Return the [x, y] coordinate for the center point of the cell that contains the specified text.  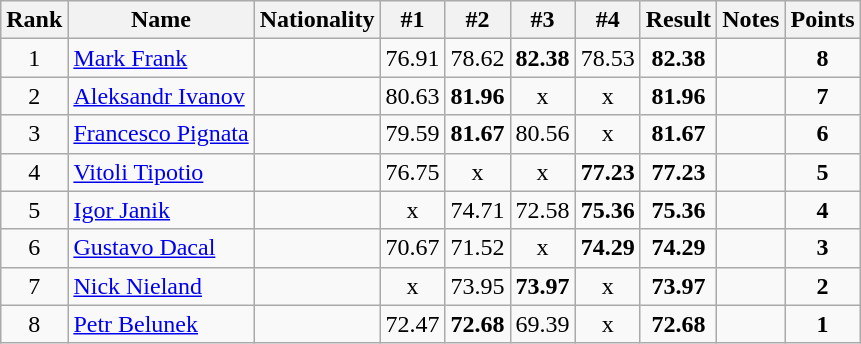
79.59 [412, 134]
80.56 [542, 134]
78.62 [478, 58]
76.91 [412, 58]
Result [678, 20]
Gustavo Dacal [161, 248]
Name [161, 20]
71.52 [478, 248]
80.63 [412, 96]
Igor Janik [161, 210]
Mark Frank [161, 58]
72.47 [412, 324]
Aleksandr Ivanov [161, 96]
Notes [751, 20]
Nick Nieland [161, 286]
73.95 [478, 286]
Points [822, 20]
70.67 [412, 248]
74.71 [478, 210]
#3 [542, 20]
Rank [34, 20]
69.39 [542, 324]
72.58 [542, 210]
Vitoli Tipotio [161, 172]
76.75 [412, 172]
Nationality [317, 20]
Petr Belunek [161, 324]
Francesco Pignata [161, 134]
#4 [608, 20]
#2 [478, 20]
#1 [412, 20]
78.53 [608, 58]
